Locate the cell with the specified text and output its [X, Y] center coordinate. 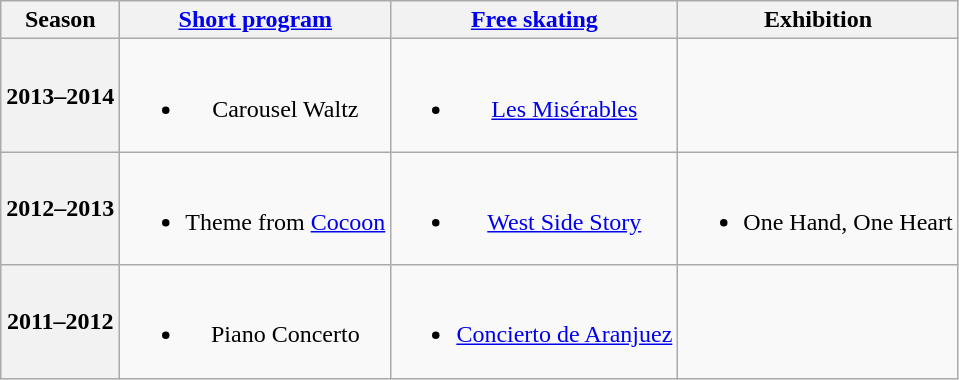
Les Misérables [534, 96]
Concierto de Aranjuez [534, 322]
Carousel Waltz [256, 96]
One Hand, One Heart [818, 208]
2013–2014 [60, 96]
Theme from Cocoon [256, 208]
West Side Story [534, 208]
Short program [256, 20]
Exhibition [818, 20]
Season [60, 20]
2012–2013 [60, 208]
Piano Concerto [256, 322]
Free skating [534, 20]
2011–2012 [60, 322]
